Search for the cell housing the specified text and yield its [X, Y] center coordinate. 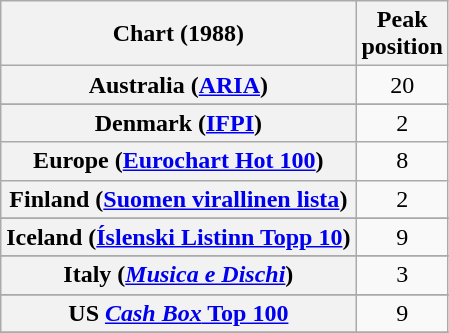
US Cash Box Top 100 [178, 313]
Australia (ARIA) [178, 85]
3 [402, 275]
Chart (1988) [178, 34]
Peakposition [402, 34]
Denmark (IFPI) [178, 123]
Europe (Eurochart Hot 100) [178, 161]
8 [402, 161]
Italy (Musica e Dischi) [178, 275]
20 [402, 85]
Finland (Suomen virallinen lista) [178, 199]
Iceland (Íslenski Listinn Topp 10) [178, 237]
